Locate the cell with the specified text and output its [X, Y] center coordinate. 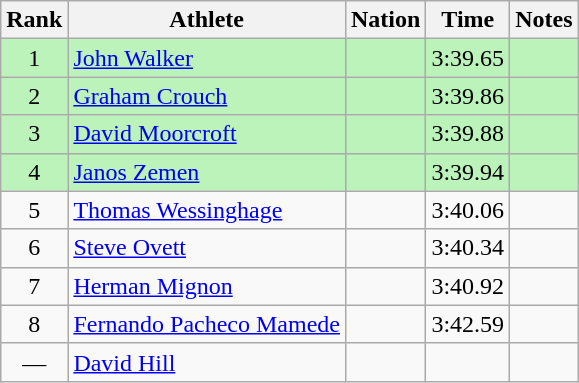
Notes [544, 20]
— [34, 362]
Nation [385, 20]
3:40.92 [468, 286]
3:40.34 [468, 248]
3:39.65 [468, 58]
Graham Crouch [207, 96]
John Walker [207, 58]
4 [34, 172]
David Hill [207, 362]
5 [34, 210]
Thomas Wessinghage [207, 210]
Herman Mignon [207, 286]
3:39.94 [468, 172]
3:40.06 [468, 210]
Time [468, 20]
8 [34, 324]
1 [34, 58]
7 [34, 286]
Rank [34, 20]
David Moorcroft [207, 134]
3 [34, 134]
Steve Ovett [207, 248]
Fernando Pacheco Mamede [207, 324]
Athlete [207, 20]
3:39.88 [468, 134]
Janos Zemen [207, 172]
3:39.86 [468, 96]
3:42.59 [468, 324]
6 [34, 248]
2 [34, 96]
